Scan for the cell matching the given text and deliver its (x, y) coordinate at center. 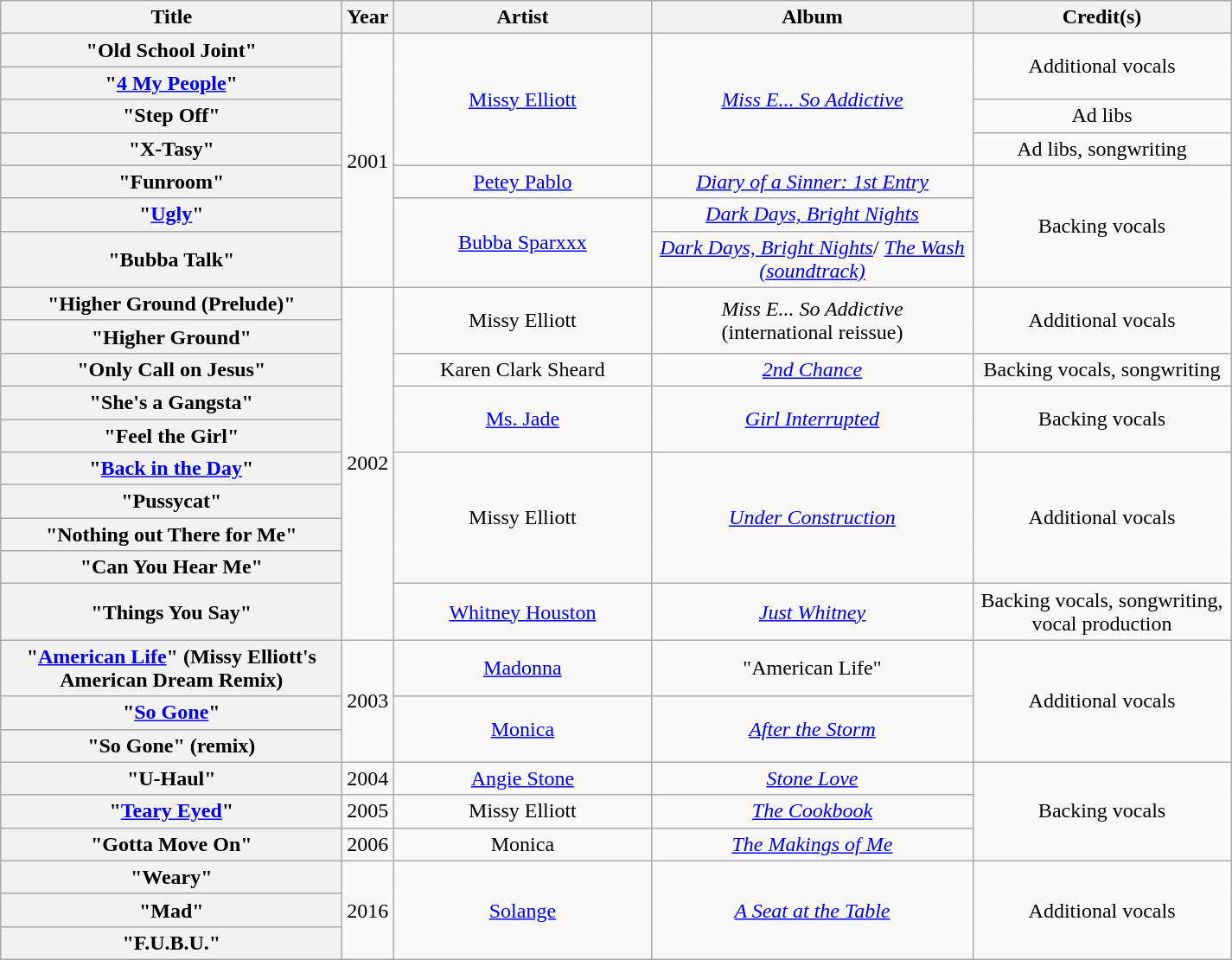
A Seat at the Table (813, 910)
The Makings of Me (813, 844)
"Only Call on Jesus" (171, 369)
"Step Off" (171, 116)
Under Construction (813, 518)
"Can You Hear Me" (171, 567)
Album (813, 17)
"Teary Eyed" (171, 811)
Stone Love (813, 778)
2016 (368, 910)
"American Life" (813, 668)
The Cookbook (813, 811)
"Bubba Talk" (171, 259)
Artist (522, 17)
Bubba Sparxxx (522, 242)
Madonna (522, 668)
Petey Pablo (522, 182)
Backing vocals, songwriting (1101, 369)
2005 (368, 811)
Ms. Jade (522, 419)
"U-Haul" (171, 778)
Miss E... So Addictive (813, 99)
"Mad" (171, 910)
Diary of a Sinner: 1st Entry (813, 182)
After the Storm (813, 729)
Year (368, 17)
Just Whitney (813, 612)
"Ugly" (171, 214)
Ad libs (1101, 116)
"Weary" (171, 877)
"Higher Ground" (171, 336)
Angie Stone (522, 778)
"American Life" (Missy Elliott's American Dream Remix) (171, 668)
Ad libs, songwriting (1101, 149)
"Higher Ground (Prelude)" (171, 304)
2002 (368, 464)
2nd Chance (813, 369)
"Funroom" (171, 182)
2001 (368, 161)
"Things You Say" (171, 612)
"F.U.B.U." (171, 943)
"Nothing out There for Me" (171, 534)
Credit(s) (1101, 17)
Whitney Houston (522, 612)
"Feel the Girl" (171, 435)
"X-Tasy" (171, 149)
"Pussycat" (171, 502)
Karen Clark Sheard (522, 369)
"Old School Joint" (171, 50)
2003 (368, 701)
"So Gone" (171, 713)
2004 (368, 778)
"So Gone" (remix) (171, 746)
Solange (522, 910)
Title (171, 17)
"Gotta Move On" (171, 844)
"Back in the Day" (171, 469)
Dark Days, Bright Nights (813, 214)
"4 My People" (171, 83)
Girl Interrupted (813, 419)
Miss E... So Addictive(international reissue) (813, 320)
Backing vocals, songwriting, vocal production (1101, 612)
"She's a Gangsta" (171, 402)
2006 (368, 844)
Dark Days, Bright Nights/ The Wash (soundtrack) (813, 259)
